For the text-containing cell, return its midpoint in (X, Y) coordinate format. 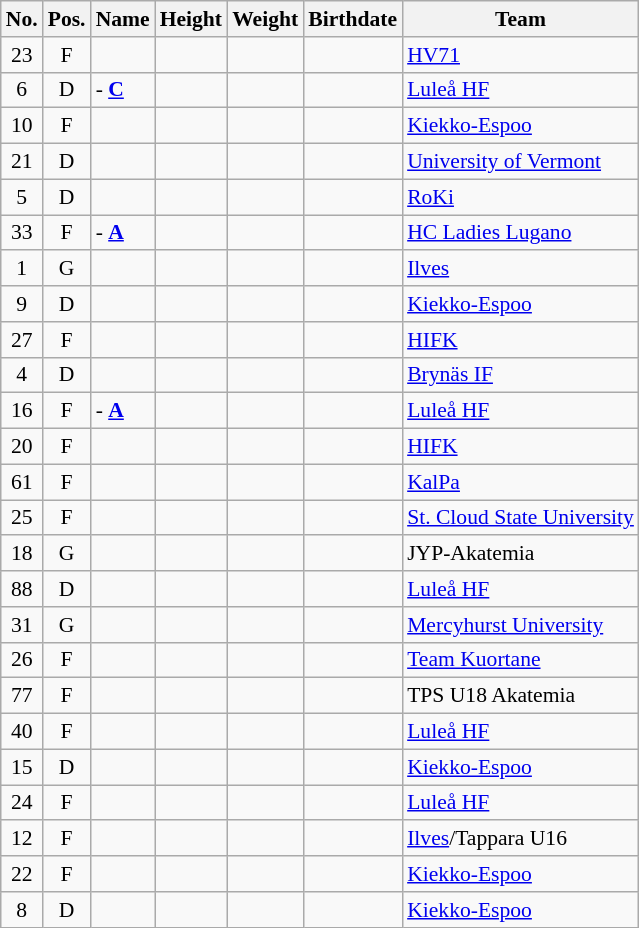
20 (22, 447)
TPS U18 Akatemia (520, 696)
Team Kuortane (520, 660)
4 (22, 375)
Pos. (67, 19)
Birthdate (352, 19)
- C (123, 90)
21 (22, 162)
RoKi (520, 197)
31 (22, 625)
Mercyhurst University (520, 625)
6 (22, 90)
HV71 (520, 55)
24 (22, 803)
9 (22, 304)
Team (520, 19)
HC Ladies Lugano (520, 233)
88 (22, 589)
Height (191, 19)
Ilves/Tappara U16 (520, 839)
77 (22, 696)
1 (22, 269)
JYP-Akatemia (520, 554)
No. (22, 19)
26 (22, 660)
23 (22, 55)
61 (22, 482)
40 (22, 732)
18 (22, 554)
12 (22, 839)
16 (22, 411)
22 (22, 874)
27 (22, 340)
15 (22, 767)
Brynäs IF (520, 375)
10 (22, 126)
33 (22, 233)
St. Cloud State University (520, 518)
8 (22, 910)
25 (22, 518)
University of Vermont (520, 162)
Ilves (520, 269)
5 (22, 197)
Weight (265, 19)
Name (123, 19)
KalPa (520, 482)
